Locate the cell with the specified text and output its (X, Y) center coordinate. 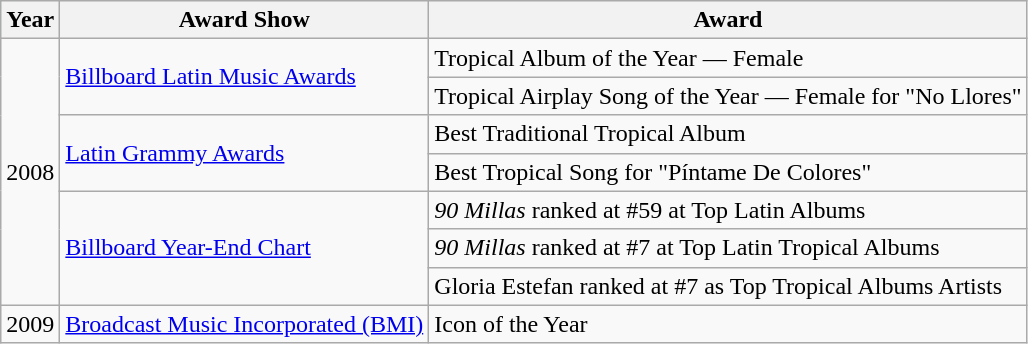
Latin Grammy Awards (244, 153)
90 Millas ranked at #7 at Top Latin Tropical Albums (728, 248)
Gloria Estefan ranked at #7 as Top Tropical Albums Artists (728, 286)
Icon of the Year (728, 324)
2008 (30, 172)
Tropical Album of the Year — Female (728, 58)
Award Show (244, 20)
Award (728, 20)
Tropical Airplay Song of the Year — Female for "No Llores" (728, 96)
90 Millas ranked at #59 at Top Latin Albums (728, 210)
Billboard Year-End Chart (244, 248)
Best Traditional Tropical Album (728, 134)
Best Tropical Song for "Píntame De Colores" (728, 172)
2009 (30, 324)
Broadcast Music Incorporated (BMI) (244, 324)
Billboard Latin Music Awards (244, 77)
Year (30, 20)
